Locate the cell with the specified text and output its [X, Y] center coordinate. 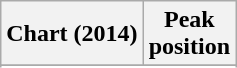
Peakposition [189, 34]
Chart (2014) [72, 34]
